Scan for the cell matching the given text and deliver its (x, y) coordinate at center. 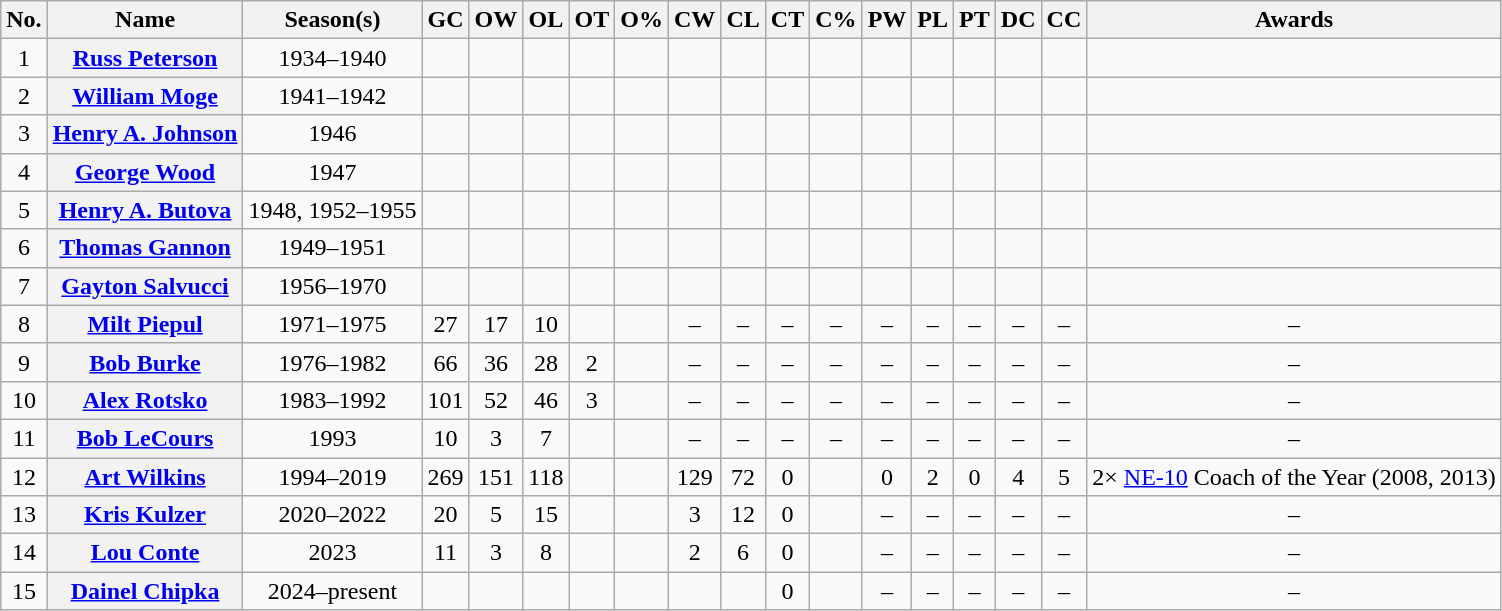
1946 (332, 134)
OL (546, 20)
2023 (332, 553)
Thomas Gannon (145, 248)
Art Wilkins (145, 477)
1941–1942 (332, 96)
1976–1982 (332, 362)
1947 (332, 172)
27 (446, 324)
Lou Conte (145, 553)
14 (24, 553)
PT (975, 20)
OT (592, 20)
46 (546, 400)
1934–1940 (332, 58)
George Wood (145, 172)
72 (743, 477)
269 (446, 477)
20 (446, 515)
101 (446, 400)
CC (1064, 20)
No. (24, 20)
DC (1018, 20)
118 (546, 477)
52 (496, 400)
28 (546, 362)
Bob Burke (145, 362)
Russ Peterson (145, 58)
O% (642, 20)
129 (694, 477)
OW (496, 20)
CT (787, 20)
PL (933, 20)
1949–1951 (332, 248)
Awards (1294, 20)
151 (496, 477)
13 (24, 515)
Name (145, 20)
1948, 1952–1955 (332, 210)
17 (496, 324)
William Moge (145, 96)
2024–present (332, 591)
1993 (332, 438)
36 (496, 362)
Milt Piepul (145, 324)
Bob LeCours (145, 438)
CL (743, 20)
CW (694, 20)
Gayton Salvucci (145, 286)
GC (446, 20)
Season(s) (332, 20)
Dainel Chipka (145, 591)
C% (836, 20)
9 (24, 362)
1994–2019 (332, 477)
1956–1970 (332, 286)
PW (887, 20)
2× NE-10 Coach of the Year (2008, 2013) (1294, 477)
1983–1992 (332, 400)
Henry A. Johnson (145, 134)
66 (446, 362)
Henry A. Butova (145, 210)
2020–2022 (332, 515)
1971–1975 (332, 324)
1 (24, 58)
Alex Rotsko (145, 400)
Kris Kulzer (145, 515)
